Capture the cell that displays the provided text and extract its [x, y] central coordinate. 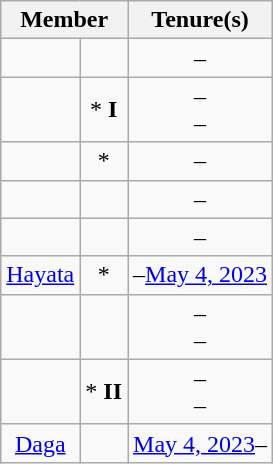
Tenure(s) [200, 20]
* I [104, 110]
May 4, 2023– [200, 443]
–May 4, 2023 [200, 275]
Member [64, 20]
* II [104, 392]
Daga [40, 443]
Hayata [40, 275]
